For the text-containing cell, return its midpoint in (X, Y) coordinate format. 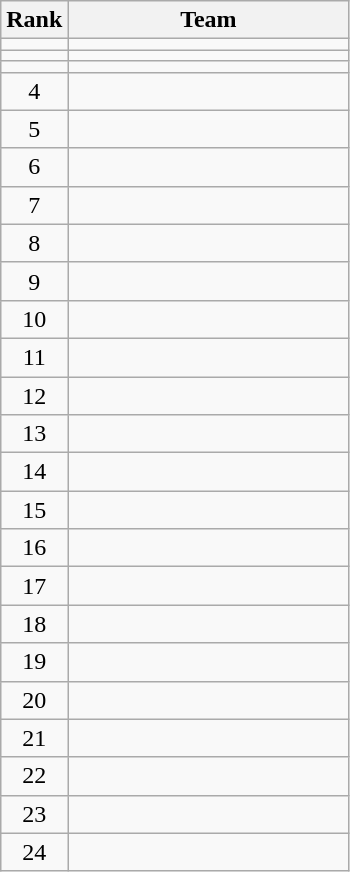
12 (34, 395)
9 (34, 281)
11 (34, 357)
18 (34, 624)
6 (34, 167)
7 (34, 205)
15 (34, 510)
Team (208, 20)
19 (34, 662)
23 (34, 814)
8 (34, 243)
22 (34, 776)
24 (34, 852)
13 (34, 434)
Rank (34, 20)
17 (34, 586)
10 (34, 319)
16 (34, 548)
5 (34, 129)
4 (34, 91)
21 (34, 738)
14 (34, 472)
20 (34, 700)
